From the cell containing the given text, extract its center point as (x, y) coordinate. 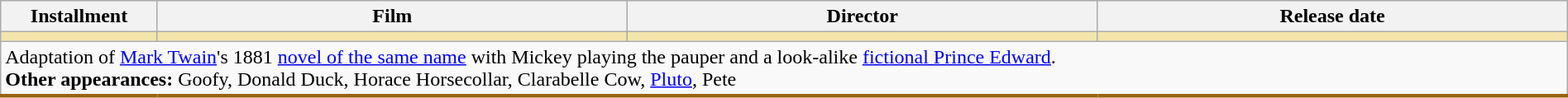
Release date (1332, 16)
Film (392, 16)
Installment (79, 16)
Director (863, 16)
